From the cell containing the given text, extract its center point as [x, y] coordinate. 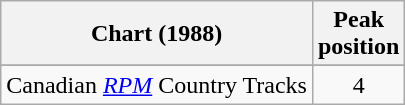
Chart (1988) [157, 34]
Canadian RPM Country Tracks [157, 85]
4 [358, 85]
Peakposition [358, 34]
